Extract the [x, y] coordinate from the center of the cell holding the provided text.  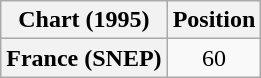
Position [214, 20]
France (SNEP) [84, 58]
Chart (1995) [84, 20]
60 [214, 58]
